Capture the cell that displays the provided text and extract its (X, Y) central coordinate. 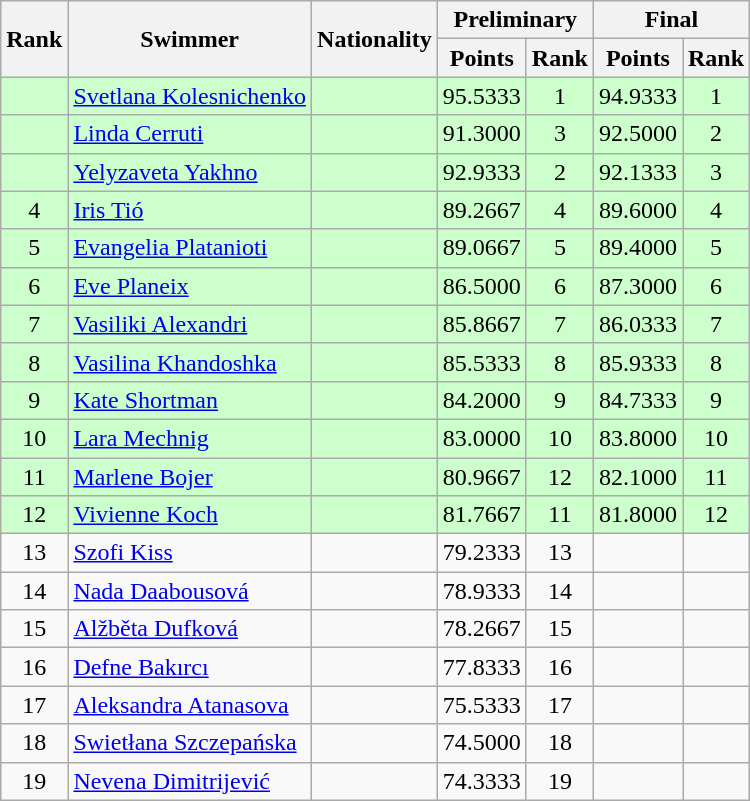
83.0000 (482, 438)
78.9333 (482, 591)
Vasilina Khandoshka (190, 362)
Iris Tió (190, 210)
Swietłana Szczepańska (190, 743)
Alžběta Dufková (190, 629)
87.3000 (638, 286)
94.9333 (638, 96)
85.8667 (482, 324)
83.8000 (638, 438)
74.5000 (482, 743)
Lara Mechnig (190, 438)
Nevena Dimitrijević (190, 781)
89.2667 (482, 210)
79.2333 (482, 553)
89.0667 (482, 248)
92.9333 (482, 172)
81.7667 (482, 515)
91.3000 (482, 134)
84.7333 (638, 400)
Preliminary (515, 20)
85.9333 (638, 362)
86.5000 (482, 286)
Yelyzaveta Yakhno (190, 172)
Vasiliki Alexandri (190, 324)
75.5333 (482, 705)
86.0333 (638, 324)
Vivienne Koch (190, 515)
81.8000 (638, 515)
Nada Daabousová (190, 591)
74.3333 (482, 781)
Marlene Bojer (190, 477)
85.5333 (482, 362)
95.5333 (482, 96)
Evangelia Platanioti (190, 248)
82.1000 (638, 477)
77.8333 (482, 667)
Final (671, 20)
Eve Planeix (190, 286)
Szofi Kiss (190, 553)
Svetlana Kolesnichenko (190, 96)
89.6000 (638, 210)
Defne Bakırcı (190, 667)
Aleksandra Atanasova (190, 705)
78.2667 (482, 629)
Kate Shortman (190, 400)
89.4000 (638, 248)
92.5000 (638, 134)
92.1333 (638, 172)
Swimmer (190, 39)
Nationality (375, 39)
80.9667 (482, 477)
Linda Cerruti (190, 134)
84.2000 (482, 400)
